Return the (X, Y) coordinate for the center point of the cell that contains the specified text.  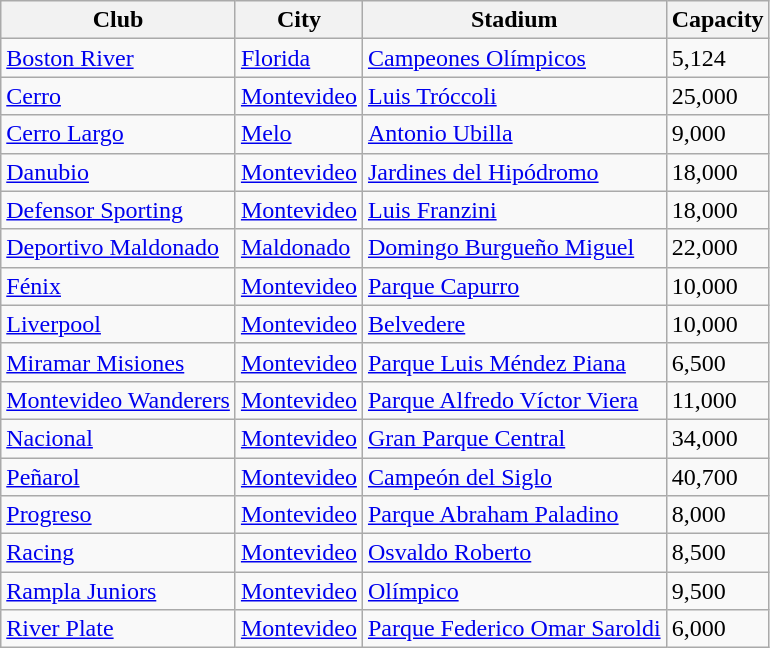
Florida (298, 58)
Osvaldo Roberto (514, 553)
Deportivo Maldonado (118, 248)
City (298, 20)
Racing (118, 553)
Boston River (118, 58)
Campeón del Siglo (514, 477)
22,000 (718, 248)
Peñarol (118, 477)
Liverpool (118, 324)
Parque Luis Méndez Piana (514, 362)
Cerro (118, 96)
Miramar Misiones (118, 362)
Montevideo Wanderers (118, 400)
Club (118, 20)
Stadium (514, 20)
8,000 (718, 515)
Parque Federico Omar Saroldi (514, 629)
River Plate (118, 629)
9,000 (718, 134)
8,500 (718, 553)
40,700 (718, 477)
Campeones Olímpicos (514, 58)
Capacity (718, 20)
Rampla Juniors (118, 591)
Jardines del Hipódromo (514, 172)
Fénix (118, 286)
Domingo Burgueño Miguel (514, 248)
6,000 (718, 629)
11,000 (718, 400)
Gran Parque Central (514, 438)
Nacional (118, 438)
Antonio Ubilla (514, 134)
25,000 (718, 96)
Parque Abraham Paladino (514, 515)
Defensor Sporting (118, 210)
Olímpico (514, 591)
Melo (298, 134)
Progreso (118, 515)
6,500 (718, 362)
Maldonado (298, 248)
34,000 (718, 438)
Belvedere (514, 324)
Danubio (118, 172)
Parque Capurro (514, 286)
9,500 (718, 591)
Luis Tróccoli (514, 96)
5,124 (718, 58)
Parque Alfredo Víctor Viera (514, 400)
Luis Franzini (514, 210)
Cerro Largo (118, 134)
